Return the (x, y) coordinate for the center point of the cell that contains the specified text.  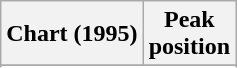
Peakposition (189, 34)
Chart (1995) (72, 34)
